Extract the (x, y) coordinate from the center of the cell holding the provided text.  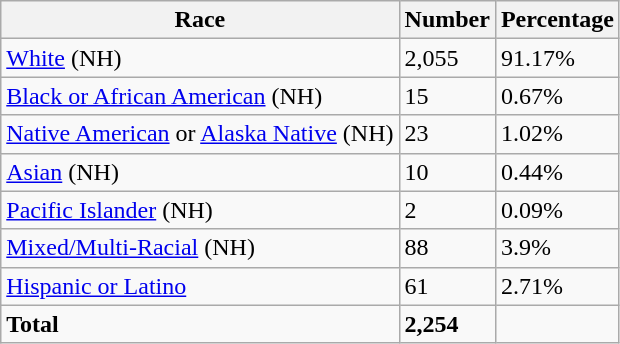
Asian (NH) (200, 172)
0.44% (557, 172)
Race (200, 20)
2 (447, 210)
Black or African American (NH) (200, 96)
23 (447, 134)
White (NH) (200, 58)
61 (447, 286)
Pacific Islander (NH) (200, 210)
15 (447, 96)
0.67% (557, 96)
91.17% (557, 58)
2,055 (447, 58)
Percentage (557, 20)
2.71% (557, 286)
Native American or Alaska Native (NH) (200, 134)
1.02% (557, 134)
Hispanic or Latino (200, 286)
0.09% (557, 210)
88 (447, 248)
2,254 (447, 324)
Total (200, 324)
10 (447, 172)
Mixed/Multi-Racial (NH) (200, 248)
Number (447, 20)
3.9% (557, 248)
